Identify which cell holds the provided text, then report its (x, y) central coordinate. 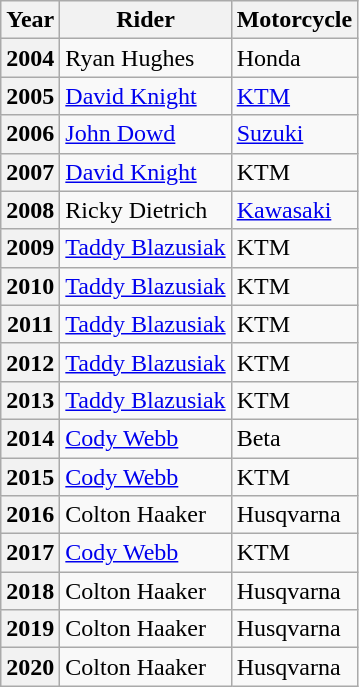
2006 (30, 134)
2004 (30, 58)
John Dowd (146, 134)
2008 (30, 210)
2020 (30, 667)
2013 (30, 400)
2015 (30, 477)
2011 (30, 324)
2012 (30, 362)
Kawasaki (294, 210)
Year (30, 20)
Motorcycle (294, 20)
Ryan Hughes (146, 58)
2016 (30, 515)
Beta (294, 438)
2010 (30, 286)
Rider (146, 20)
Suzuki (294, 134)
2007 (30, 172)
2017 (30, 553)
Ricky Dietrich (146, 210)
Honda (294, 58)
2005 (30, 96)
2014 (30, 438)
2018 (30, 591)
2009 (30, 248)
2019 (30, 629)
